For the text-containing cell, return its midpoint in [X, Y] coordinate format. 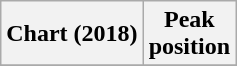
Chart (2018) [72, 34]
Peakposition [189, 34]
